Pinpoint the cell where the given text exists, returning its [x, y] midpoint coordinate. 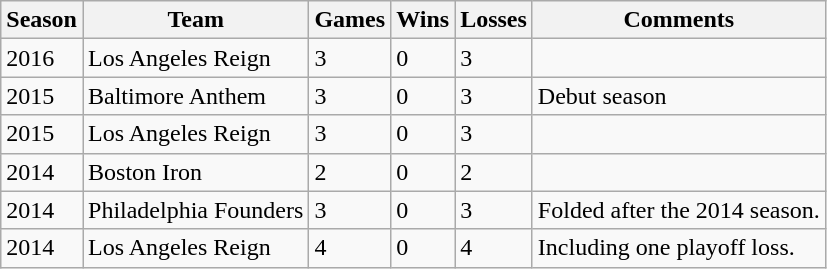
Boston Iron [195, 172]
Folded after the 2014 season. [678, 210]
Philadelphia Founders [195, 210]
Season [42, 20]
Team [195, 20]
Losses [494, 20]
Debut season [678, 96]
Comments [678, 20]
Wins [423, 20]
Baltimore Anthem [195, 96]
2016 [42, 58]
Including one playoff loss. [678, 248]
Games [350, 20]
